Provide the (x, y) coordinate of the cell's center where the given text is located.  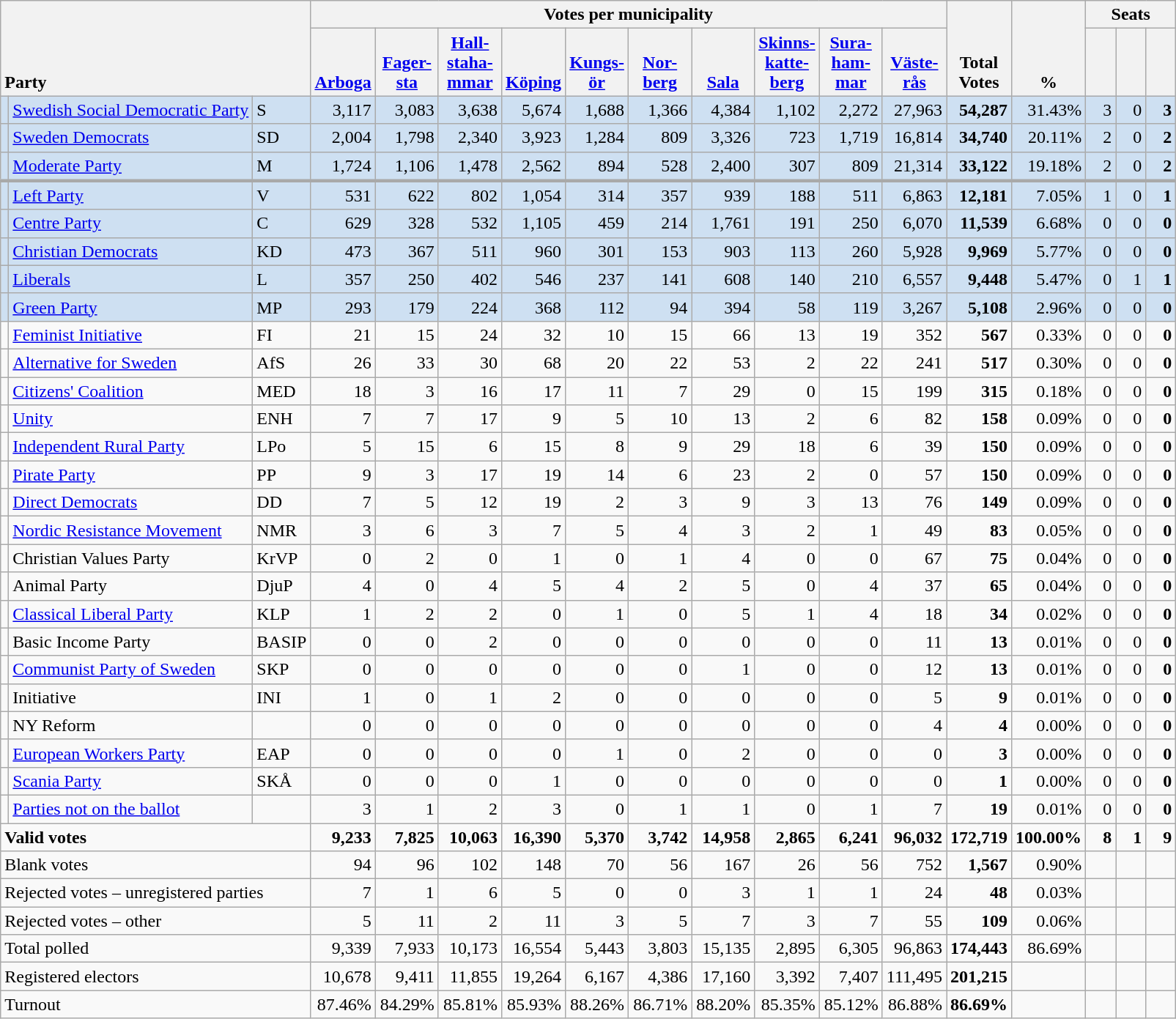
KLP (281, 614)
0.05% (1049, 530)
153 (660, 251)
0.33% (1049, 335)
ENH (281, 419)
7.05% (1049, 196)
V (281, 196)
894 (597, 166)
Köping (533, 62)
82 (914, 419)
20 (597, 363)
54,287 (979, 110)
Rejected votes – other (155, 921)
Citizens' Coalition (130, 390)
301 (597, 251)
12,181 (979, 196)
FI (281, 335)
37 (914, 586)
1,567 (979, 865)
11,855 (470, 977)
Direct Democrats (130, 503)
210 (851, 279)
6,070 (914, 223)
33 (407, 363)
48 (979, 893)
1,366 (660, 110)
307 (787, 166)
Party (155, 48)
622 (407, 196)
SD (281, 138)
16,814 (914, 138)
5,370 (597, 837)
112 (597, 307)
C (281, 223)
9,411 (407, 977)
0.03% (1049, 893)
0.02% (1049, 614)
SKÅ (281, 781)
6,241 (851, 837)
33,122 (979, 166)
66 (723, 335)
2,400 (723, 166)
723 (787, 138)
86.88% (914, 1004)
Christian Democrats (130, 251)
9,233 (343, 837)
53 (723, 363)
Nordic Resistance Movement (130, 530)
402 (470, 279)
Moderate Party (130, 166)
Hall- staha- mmar (470, 62)
NMR (281, 530)
75 (979, 558)
Animal Party (130, 586)
85.35% (787, 1004)
172,719 (979, 837)
0.90% (1049, 865)
AfS (281, 363)
9,448 (979, 279)
3,117 (343, 110)
16,554 (533, 949)
INI (281, 697)
L (281, 279)
1,102 (787, 110)
EAP (281, 753)
Liberals (130, 279)
241 (914, 363)
96,863 (914, 949)
49 (914, 530)
394 (723, 307)
67 (914, 558)
3,326 (723, 138)
Kungs- ör (597, 62)
201,215 (979, 977)
Independent Rural Party (130, 447)
328 (407, 223)
21 (343, 335)
Initiative (130, 697)
2,865 (787, 837)
119 (851, 307)
3,392 (787, 977)
14,958 (723, 837)
629 (343, 223)
1,478 (470, 166)
MED (281, 390)
2,340 (470, 138)
DjuP (281, 586)
6.68% (1049, 223)
531 (343, 196)
65 (979, 586)
237 (597, 279)
Skinns- katte- berg (787, 62)
0.30% (1049, 363)
5.47% (1049, 279)
5,928 (914, 251)
23 (723, 475)
39 (914, 447)
KD (281, 251)
88.20% (723, 1004)
4,384 (723, 110)
6,863 (914, 196)
17,160 (723, 977)
Votes per municipality (629, 15)
4,386 (660, 977)
148 (533, 865)
Registered electors (155, 977)
85.93% (533, 1004)
9,339 (343, 949)
30 (470, 363)
Pirate Party (130, 475)
752 (914, 865)
3,742 (660, 837)
0.18% (1049, 390)
141 (660, 279)
191 (787, 223)
7,407 (851, 977)
567 (979, 335)
1,761 (723, 223)
5.77% (1049, 251)
PP (281, 475)
19,264 (533, 977)
546 (533, 279)
167 (723, 865)
960 (533, 251)
57 (914, 475)
11,539 (979, 223)
3,803 (660, 949)
KrVP (281, 558)
31.43% (1049, 110)
87.46% (343, 1004)
1,719 (851, 138)
903 (723, 251)
7,933 (407, 949)
3,638 (470, 110)
Scania Party (130, 781)
1,724 (343, 166)
MP (281, 307)
1,105 (533, 223)
113 (787, 251)
293 (343, 307)
Väste- rås (914, 62)
76 (914, 503)
34,740 (979, 138)
Feminist Initiative (130, 335)
Swedish Social Democratic Party (130, 110)
16 (470, 390)
Fager- sta (407, 62)
LPo (281, 447)
DD (281, 503)
NY Reform (130, 725)
27,963 (914, 110)
149 (979, 503)
532 (470, 223)
Left Party (130, 196)
Centre Party (130, 223)
Unity (130, 419)
Communist Party of Sweden (130, 670)
96,032 (914, 837)
473 (343, 251)
1,284 (597, 138)
Seats (1131, 15)
199 (914, 390)
Christian Values Party (130, 558)
102 (470, 865)
140 (787, 279)
Rejected votes – unregistered parties (155, 893)
2,895 (787, 949)
85.81% (470, 1004)
528 (660, 166)
158 (979, 419)
174,443 (979, 949)
68 (533, 363)
58 (787, 307)
6,557 (914, 279)
2.96% (1049, 307)
Parties not on the ballot (130, 809)
9,969 (979, 251)
100.00% (1049, 837)
Green Party (130, 307)
Classical Liberal Party (130, 614)
188 (787, 196)
Blank votes (155, 865)
352 (914, 335)
BASIP (281, 642)
20.11% (1049, 138)
% (1049, 48)
315 (979, 390)
55 (914, 921)
Sala (723, 62)
214 (660, 223)
3,267 (914, 307)
84.29% (407, 1004)
Alternative for Sweden (130, 363)
224 (470, 307)
1,106 (407, 166)
368 (533, 307)
2,004 (343, 138)
0.06% (1049, 921)
6,167 (597, 977)
314 (597, 196)
6,305 (851, 949)
7,825 (407, 837)
109 (979, 921)
1,688 (597, 110)
14 (597, 475)
85.12% (851, 1004)
Total Votes (979, 48)
96 (407, 865)
367 (407, 251)
15,135 (723, 949)
Sura- ham- mar (851, 62)
Nor- berg (660, 62)
European Workers Party (130, 753)
83 (979, 530)
939 (723, 196)
Arboga (343, 62)
802 (470, 196)
517 (979, 363)
88.26% (597, 1004)
M (281, 166)
5,108 (979, 307)
459 (597, 223)
179 (407, 307)
Basic Income Party (130, 642)
19.18% (1049, 166)
260 (851, 251)
Valid votes (155, 837)
16,390 (533, 837)
1,798 (407, 138)
10,063 (470, 837)
5,674 (533, 110)
21,314 (914, 166)
608 (723, 279)
10,678 (343, 977)
Turnout (155, 1004)
5,443 (597, 949)
Total polled (155, 949)
3,923 (533, 138)
3,083 (407, 110)
86.71% (660, 1004)
2,272 (851, 110)
111,495 (914, 977)
34 (979, 614)
2,562 (533, 166)
10,173 (470, 949)
32 (533, 335)
70 (597, 865)
S (281, 110)
Sweden Democrats (130, 138)
SKP (281, 670)
1,054 (533, 196)
